Determine the [x, y] coordinate at the center of the cell enclosing the given text.  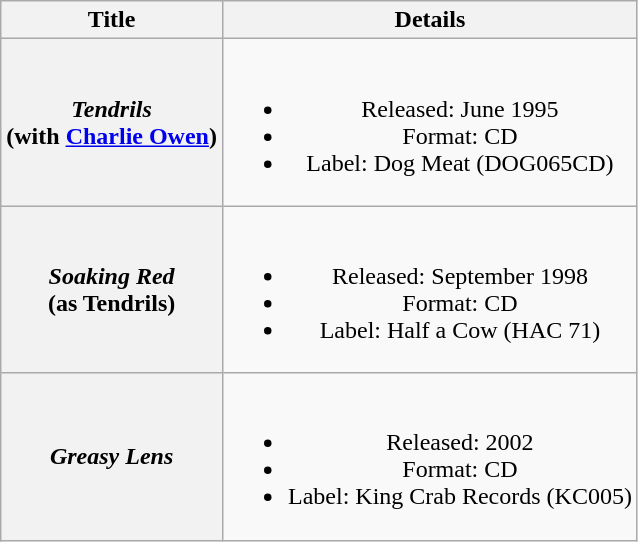
Details [430, 20]
Tendrils (with Charlie Owen) [112, 122]
Released: June 1995Format: CDLabel: Dog Meat (DOG065CD) [430, 122]
Greasy Lens [112, 456]
Released: September 1998Format: CDLabel: Half a Cow (HAC 71) [430, 290]
Released: 2002Format: CDLabel: King Crab Records (KC005) [430, 456]
Title [112, 20]
Soaking Red (as Tendrils) [112, 290]
